Pinpoint the cell where the given text exists, returning its [x, y] midpoint coordinate. 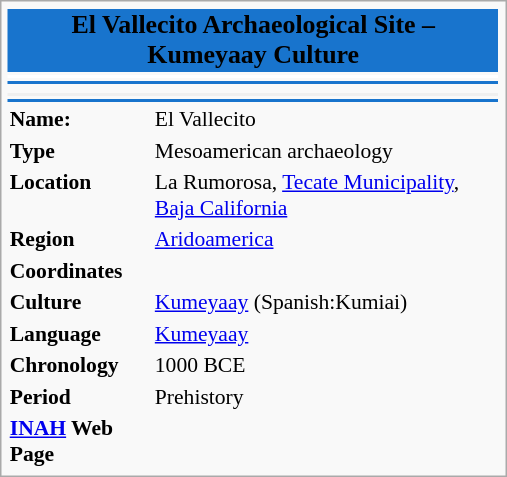
Prehistory [326, 396]
Period [79, 396]
INAH Web Page [79, 441]
1000 BCE [326, 365]
Aridoamerica [326, 239]
Culture [79, 302]
Type [79, 150]
El Vallecito [326, 119]
Mesoamerican archaeology [326, 150]
Chronology [79, 365]
Name: [79, 119]
Language [79, 333]
Kumeyaay [326, 333]
El Vallecito Archaeological Site – Kumeyaay Culture [253, 40]
La Rumorosa, Tecate Municipality, Baja California [326, 195]
Kumeyaay (Spanish:Kumiai) [326, 302]
Coordinates [79, 270]
Location [79, 195]
Region [79, 239]
